Return the (x, y) coordinate for the center point of the cell that contains the specified text.  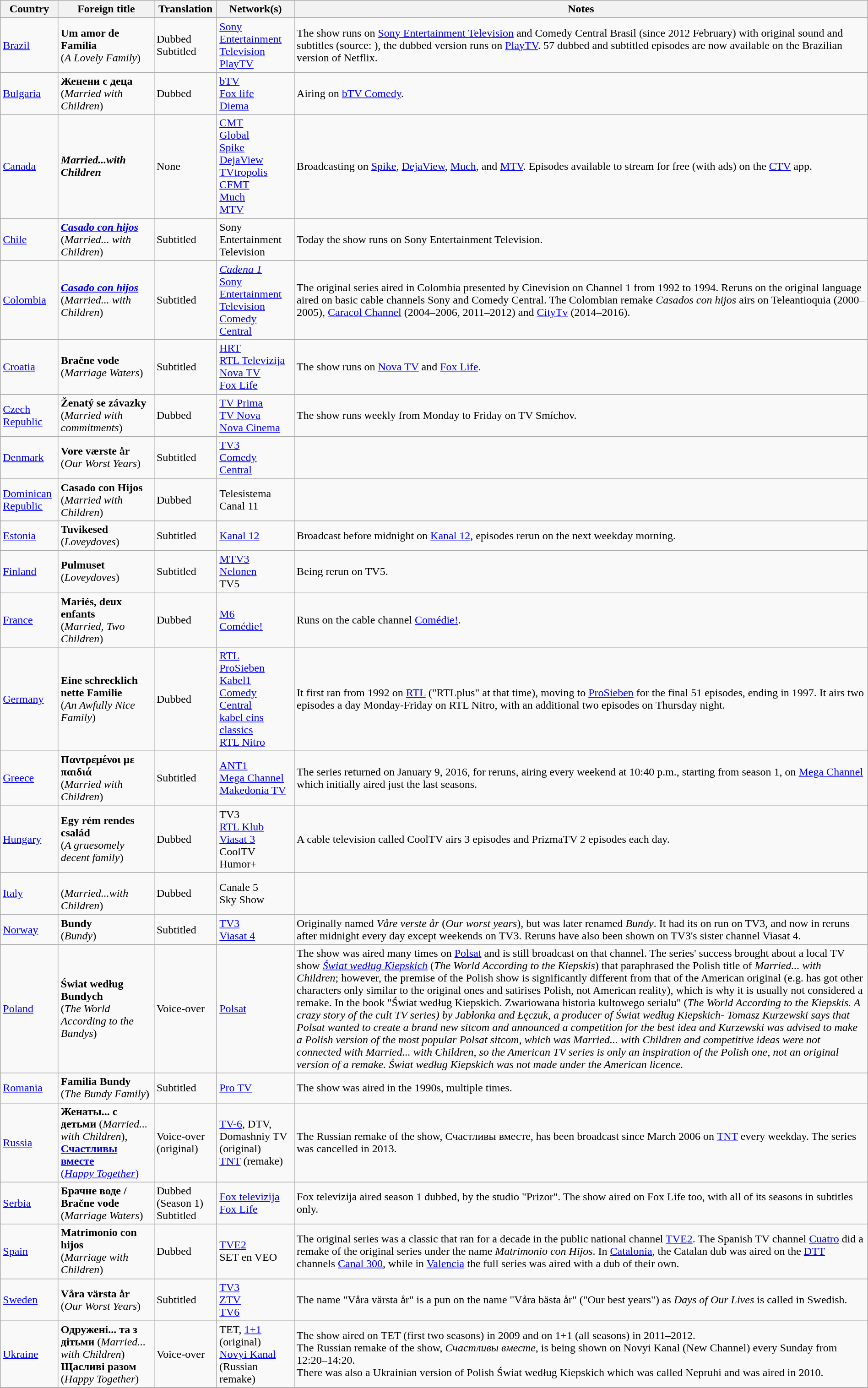
Mariés, deux enfants(Married, Two Children) (106, 620)
CMTGlobalSpikeDejaViewTVtropolisCFMTMuchMTV (255, 167)
Vore værste år(Our Worst Years) (106, 457)
Russia (29, 1143)
Telesistema Canal 11 (255, 499)
Casado con Hijos(Married with Children) (106, 499)
bTVFox lifeDiema (255, 93)
TV3Comedy Central (255, 457)
Hungary (29, 839)
Denmark (29, 457)
Dubbed (Season 1)Subtitled (185, 1203)
Canale 5Sky Show (255, 894)
Norway (29, 929)
Czech Republic (29, 415)
TV3ZTVTV6 (255, 1300)
Translation (185, 9)
Familia Bundy (The Bundy Family) (106, 1088)
MTV3NelonenTV5 (255, 571)
Serbia (29, 1203)
Greece (29, 778)
None (185, 167)
DubbedSubtitled (185, 45)
RTLProSiebenKabel1Comedy Centralkabel eins classicsRTL Nitro (255, 699)
Παντρεμένοι με παιδιά(Married with Children) (106, 778)
The name "Våra värsta år" is a pun on the name "Våra bästa år" ("Our best years") as Days of Our Lives is called in Swedish. (581, 1300)
Fox televizija aired season 1 dubbed, by the studio "Prizor". The show aired on Fox Life too, with all of its seasons in subtitles only. (581, 1203)
Chile (29, 239)
Pulmuset(Loveydoves) (106, 571)
Ukraine (29, 1354)
Italy (29, 894)
Finland (29, 571)
Broadcast before midnight on Kanal 12, episodes rerun on the next weekday morning. (581, 536)
Женени с деца(Married with Children) (106, 93)
TV-6, DTV, Domashniy TV (original)TNT (remake) (255, 1143)
Matrimonio con hijos(Marriage with Children) (106, 1252)
Pro TV (255, 1088)
Romania (29, 1088)
Runs on the cable channel Comédie!. (581, 620)
Airing on bTV Comedy. (581, 93)
Today the show runs on Sony Entertainment Television. (581, 239)
Брачне воде / Bračne vode(Marriage Waters) (106, 1203)
M6Comédie! (255, 620)
Sony Entertainment TelevisionPlayTV (255, 45)
TV3Viasat 4 (255, 929)
Being rerun on TV5. (581, 571)
Foreign title (106, 9)
Świat według Bundych(The World According to the Bundys) (106, 1009)
Eine schrecklich nette Familie(An Awfully Nice Family) (106, 699)
The show runs weekly from Monday to Friday on TV Smíchov. (581, 415)
Bulgaria (29, 93)
The show was aired in the 1990s, multiple times. (581, 1088)
Colombia (29, 300)
Bundy(Bundy) (106, 929)
Egy rém rendes család(A gruesomely decent family) (106, 839)
TVE2SET en VEO (255, 1252)
HRTRTL TelevizijaNova TVFox Life (255, 367)
ANT1Mega ChannelMakedonia TV (255, 778)
The show runs on Nova TV and Fox Life. (581, 367)
Estonia (29, 536)
Voice-over (original) (185, 1143)
Germany (29, 699)
Dominican Republic (29, 499)
Våra värsta år(Our Worst Years) (106, 1300)
TV3RTL KlubViasat 3CoolTVHumor+ (255, 839)
Cadena 1Sony Entertainment TelevisionComedy Central (255, 300)
The Russian remake of the show, Счастливы вместе, has been broadcast since March 2006 on TNT every weekday. The series was cancelled in 2013. (581, 1143)
A cable television called CoolTV airs 3 episodes and PrizmaTV 2 episodes each day. (581, 839)
Kanal 12 (255, 536)
TET, 1+1 (original)Novyi Kanal (Russian remake) (255, 1354)
Married...with Children (106, 167)
Sony Entertainment Television (255, 239)
Canada (29, 167)
Одружені... та з дітьми (Married... with Children)Щасливі разом (Happy Together) (106, 1354)
Network(s) (255, 9)
Spain (29, 1252)
Sweden (29, 1300)
Polsat (255, 1009)
TV PrimaTV NovaNova Cinema (255, 415)
Женаты... с детьми (Married... with Children), Счастливы вместе(Happy Together) (106, 1143)
Notes (581, 9)
Country (29, 9)
Ženatý se závazky(Married with commitments) (106, 415)
Bračne vode(Marriage Waters) (106, 367)
Poland (29, 1009)
(Married...with Children) (106, 894)
Croatia (29, 367)
Fox televizijaFox Life (255, 1203)
Um amor de Família(A Lovely Family) (106, 45)
France (29, 620)
Brazil (29, 45)
Broadcasting on Spike, DejaView, Much, and MTV. Episodes available to stream for free (with ads) on the CTV app. (581, 167)
Tuvikesed(Loveydoves) (106, 536)
